Determine the [X, Y] coordinate at the center of the cell enclosing the given text.  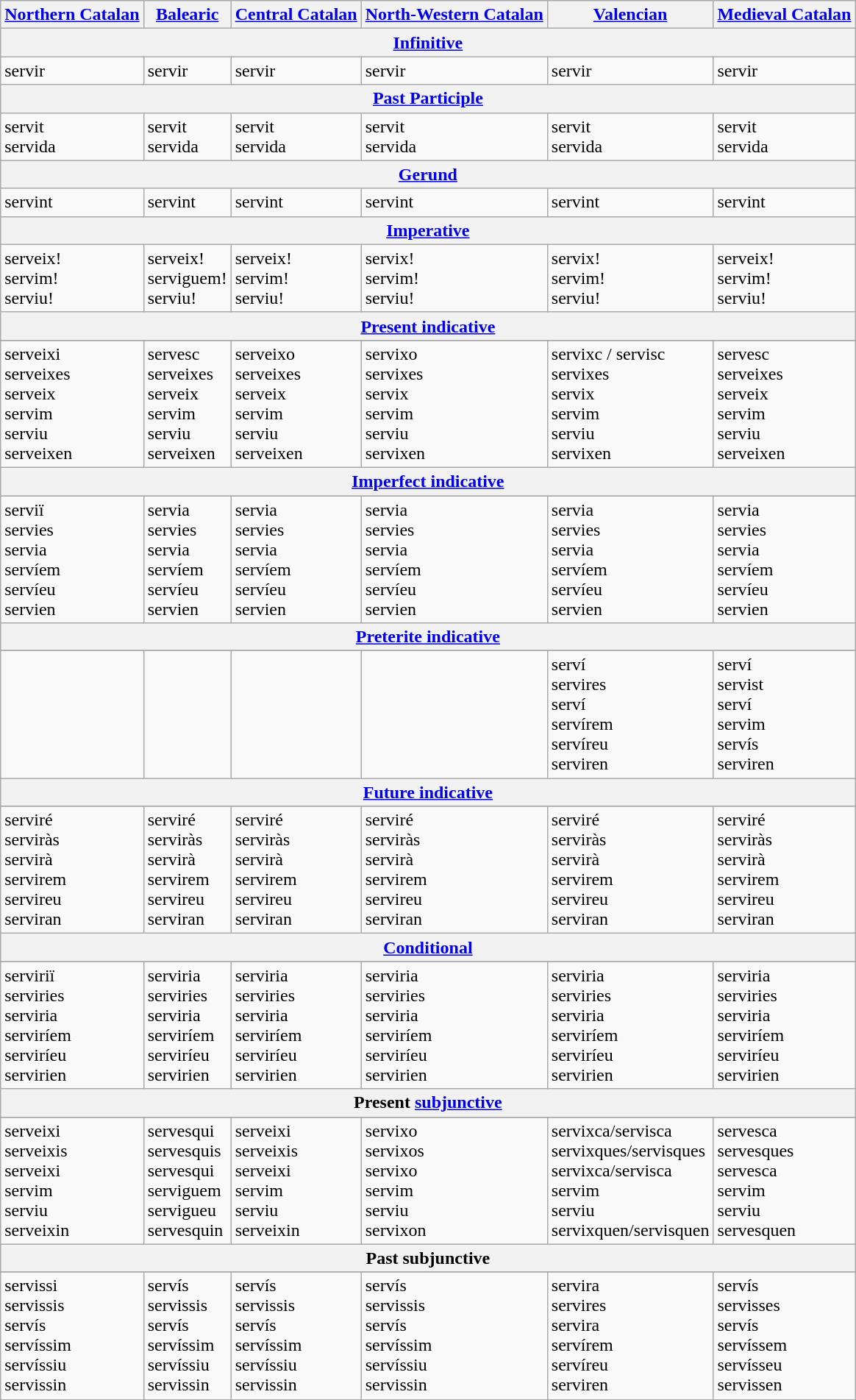
servixca/serviscaservixques/servisquesservixca/serviscaservimserviuservixquen/servisquen [630, 1180]
Present subjunctive [428, 1103]
servíserviresservíservíremservíreuserviren [630, 715]
Past Participle [428, 99]
Northern Catalan [72, 15]
Past subjunctive [428, 1258]
servísservissesservísservíssemservísseuservissen [784, 1336]
Preterite indicative [428, 637]
servíservistservíservimservísserviren [784, 715]
servixo servixes servix servim serviu servixen [454, 403]
Central Catalan [296, 15]
serveixo serveixes serveix servim serviu serveixen [296, 403]
Imperative [428, 230]
servescaservesquesservescaservimserviuservesquen [784, 1180]
Medieval Catalan [784, 15]
servixoservixosservixoservimserviuservixon [454, 1180]
serviriïserviriesserviriaserviríemserviríeuservirien [72, 1026]
Future indicative [428, 792]
serveix! serviguem! serviu! [187, 278]
Gerund [428, 174]
Imperfect indicative [428, 481]
North-Western Catalan [454, 15]
servixc / servisc servixes servix servim serviu servixen [630, 403]
Infinitive [428, 43]
Valencian [630, 15]
servissiservississervísservíssimservíssiuservissin [72, 1336]
Conditional [428, 948]
Present indicative [428, 326]
serviï servies servia servíem servíeu servien [72, 559]
servesquiservesquisservesquiserviguemservigueuservesquin [187, 1180]
serveixi serveixes serveix servim serviu serveixen [72, 403]
Balearic [187, 15]
serviraserviresserviraservíremservíreuserviren [630, 1336]
